Extract the [X, Y] coordinate from the center of the cell holding the provided text.  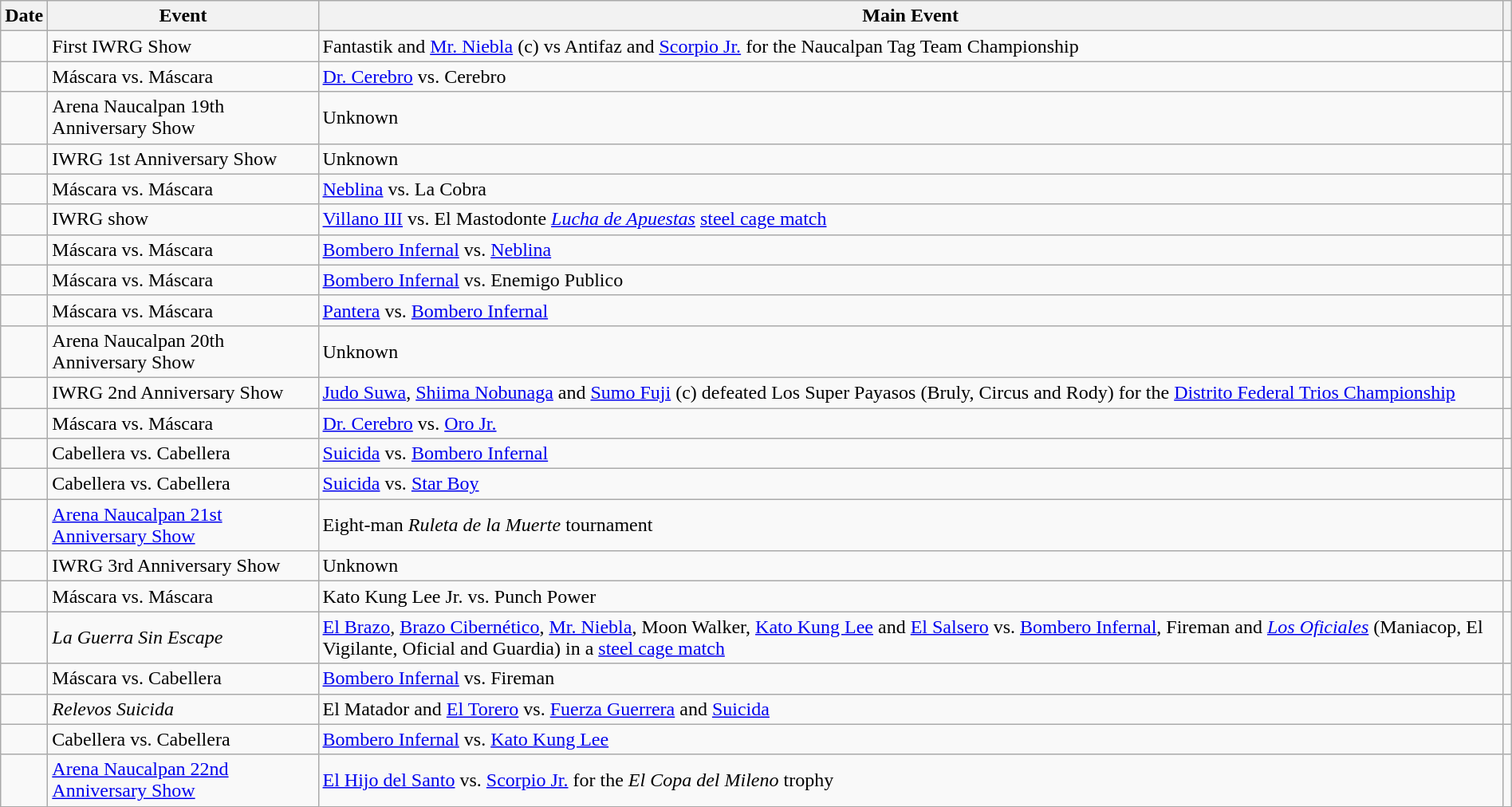
Main Event [911, 16]
First IWRG Show [183, 46]
Bombero Infernal vs. Kato Kung Lee [911, 739]
Arena Naucalpan 19th Anniversary Show [183, 118]
Kato Kung Lee Jr. vs. Punch Power [911, 596]
Neblina vs. La Cobra [911, 189]
Bombero Infernal vs. Fireman [911, 679]
Bombero Infernal vs. Neblina [911, 250]
IWRG 1st Anniversary Show [183, 159]
Bombero Infernal vs. Enemigo Publico [911, 280]
El Matador and El Torero vs. Fuerza Guerrera and Suicida [911, 709]
El Hijo del Santo vs. Scorpio Jr. for the El Copa del Mileno trophy [911, 780]
Suicida vs. Star Boy [911, 484]
IWRG show [183, 219]
Máscara vs. Cabellera [183, 679]
Dr. Cerebro vs. Oro Jr. [911, 423]
IWRG 3rd Anniversary Show [183, 566]
Dr. Cerebro vs. Cerebro [911, 77]
Event [183, 16]
Date [24, 16]
IWRG 2nd Anniversary Show [183, 392]
Arena Naucalpan 21st Anniversary Show [183, 525]
Pantera vs. Bombero Infernal [911, 310]
Fantastik and Mr. Niebla (c) vs Antifaz and Scorpio Jr. for the Naucalpan Tag Team Championship [911, 46]
Relevos Suicida [183, 709]
Arena Naucalpan 20th Anniversary Show [183, 351]
Eight-man Ruleta de la Muerte tournament [911, 525]
Villano III vs. El Mastodonte Lucha de Apuestas steel cage match [911, 219]
Suicida vs. Bombero Infernal [911, 454]
Arena Naucalpan 22nd Anniversary Show [183, 780]
Judo Suwa, Shiima Nobunaga and Sumo Fuji (c) defeated Los Super Payasos (Bruly, Circus and Rody) for the Distrito Federal Trios Championship [911, 392]
La Guerra Sin Escape [183, 638]
